For the text-containing cell, return its midpoint in [X, Y] coordinate format. 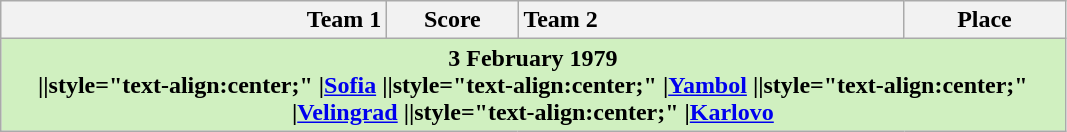
Team 2 [711, 20]
Score [452, 20]
Team 1 [194, 20]
Place [984, 20]
